Identify which cell holds the provided text, then report its (X, Y) central coordinate. 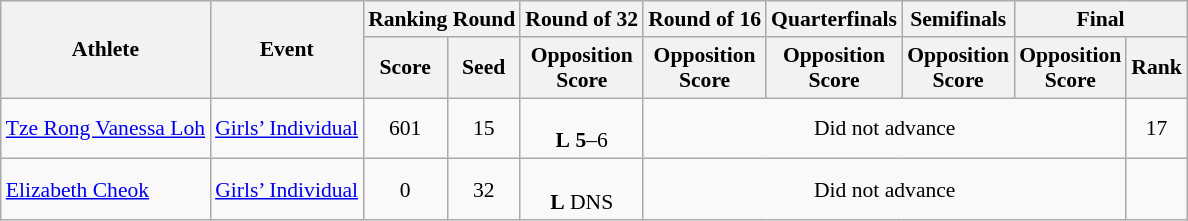
Round of 32 (582, 19)
Semifinals (958, 19)
Event (286, 50)
Athlete (106, 50)
0 (405, 190)
Seed (484, 68)
15 (484, 128)
Round of 16 (704, 19)
Score (405, 68)
17 (1156, 128)
Elizabeth Cheok (106, 190)
Ranking Round (442, 19)
Rank (1156, 68)
Final (1100, 19)
Quarterfinals (834, 19)
601 (405, 128)
L DNS (582, 190)
L 5–6 (582, 128)
32 (484, 190)
Tze Rong Vanessa Loh (106, 128)
